Search for the cell housing the specified text and yield its (X, Y) center coordinate. 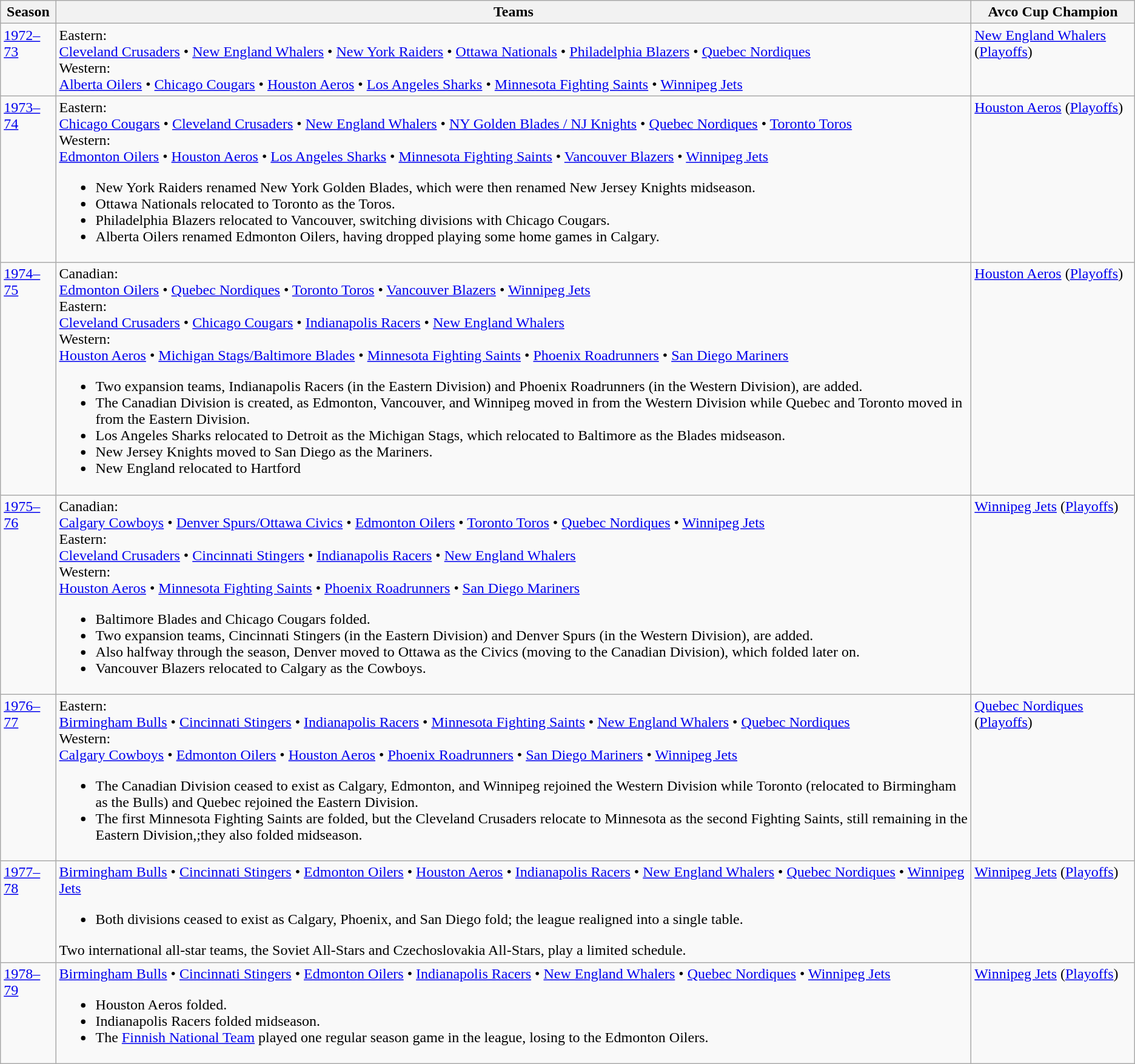
1973–74 (28, 179)
1978–79 (28, 1012)
1976–77 (28, 777)
Avco Cup Champion (1053, 12)
Teams (514, 12)
Quebec Nordiques (Playoffs) (1053, 777)
1977–78 (28, 912)
New England Whalers (Playoffs) (1053, 59)
Season (28, 12)
1974–75 (28, 378)
1975–76 (28, 594)
1972–73 (28, 59)
